Detect which cell encompasses the target text, then output its [x, y] center coordinate. 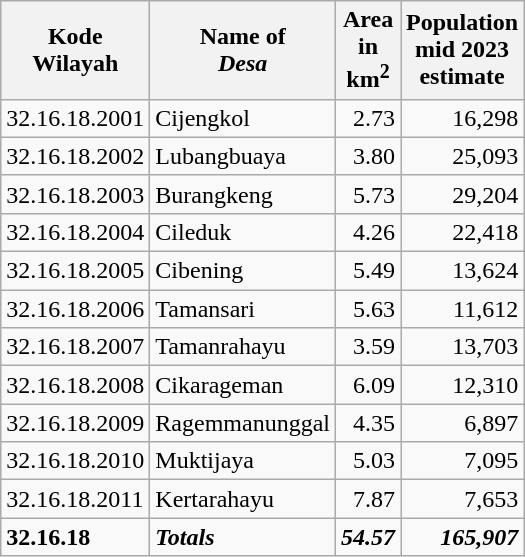
Name of Desa [243, 50]
5.63 [368, 309]
Totals [243, 537]
165,907 [462, 537]
16,298 [462, 118]
Cikarageman [243, 385]
Tamanrahayu [243, 347]
32.16.18.2008 [76, 385]
12,310 [462, 385]
11,612 [462, 309]
32.16.18.2007 [76, 347]
Cibening [243, 271]
3.59 [368, 347]
4.35 [368, 423]
2.73 [368, 118]
32.16.18.2010 [76, 461]
32.16.18.2004 [76, 232]
Cileduk [243, 232]
6,897 [462, 423]
5.03 [368, 461]
6.09 [368, 385]
7.87 [368, 499]
Lubangbuaya [243, 156]
7,653 [462, 499]
Kertarahayu [243, 499]
5.49 [368, 271]
3.80 [368, 156]
54.57 [368, 537]
32.16.18.2009 [76, 423]
32.16.18.2002 [76, 156]
29,204 [462, 194]
22,418 [462, 232]
32.16.18 [76, 537]
5.73 [368, 194]
Muktijaya [243, 461]
32.16.18.2001 [76, 118]
Cijengkol [243, 118]
Tamansari [243, 309]
Ragemmanunggal [243, 423]
Burangkeng [243, 194]
32.16.18.2003 [76, 194]
13,624 [462, 271]
Area in km2 [368, 50]
32.16.18.2005 [76, 271]
7,095 [462, 461]
Kode Wilayah [76, 50]
25,093 [462, 156]
32.16.18.2011 [76, 499]
4.26 [368, 232]
13,703 [462, 347]
32.16.18.2006 [76, 309]
Populationmid 2023estimate [462, 50]
